Determine the [x, y] coordinate at the center of the cell enclosing the given text.  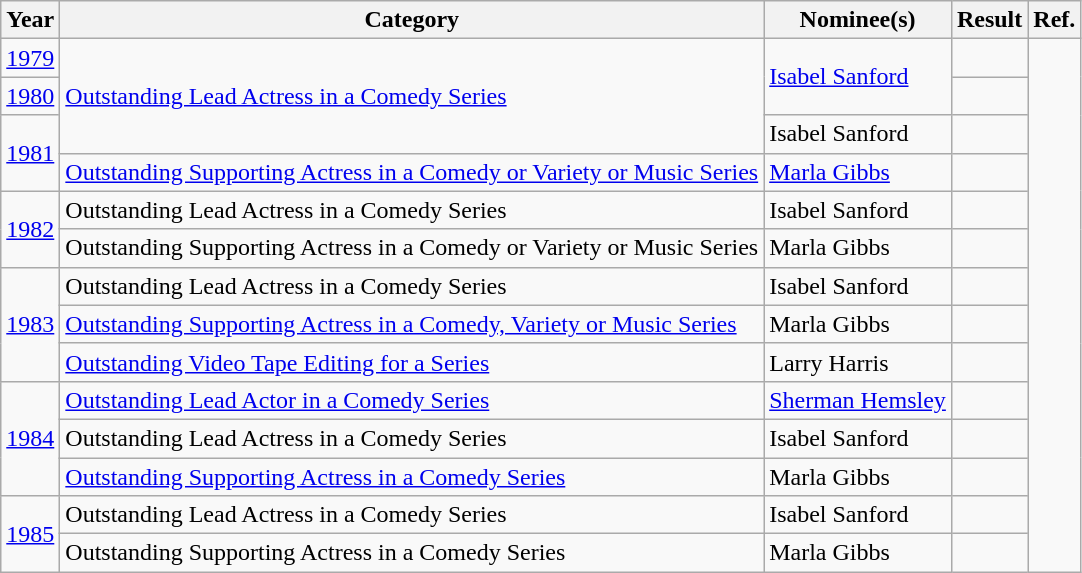
1980 [30, 96]
Ref. [1054, 20]
Outstanding Video Tape Editing for a Series [412, 362]
1979 [30, 58]
Year [30, 20]
Outstanding Supporting Actress in a Comedy, Variety or Music Series [412, 324]
Sherman Hemsley [858, 400]
1985 [30, 534]
Nominee(s) [858, 20]
1981 [30, 153]
Outstanding Lead Actor in a Comedy Series [412, 400]
Larry Harris [858, 362]
1984 [30, 438]
1982 [30, 229]
Category [412, 20]
Result [989, 20]
1983 [30, 324]
